Scan for the cell matching the given text and deliver its [x, y] coordinate at center. 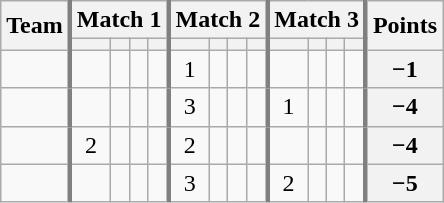
Points [404, 26]
Team [36, 26]
Match 1 [120, 20]
−5 [404, 183]
−1 [404, 69]
Match 3 [316, 20]
Match 2 [218, 20]
